For the text-containing cell, return its midpoint in (x, y) coordinate format. 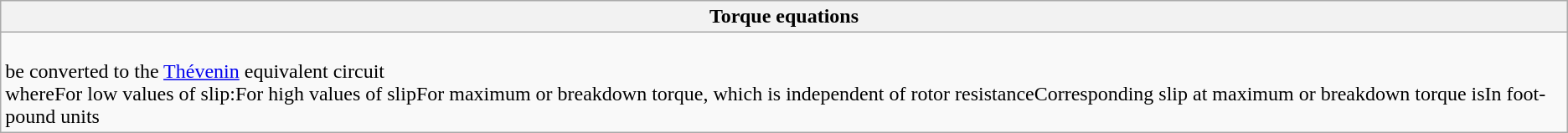
Torque equations (784, 17)
